Output the (x, y) coordinate of the center of the cell containing the given text.  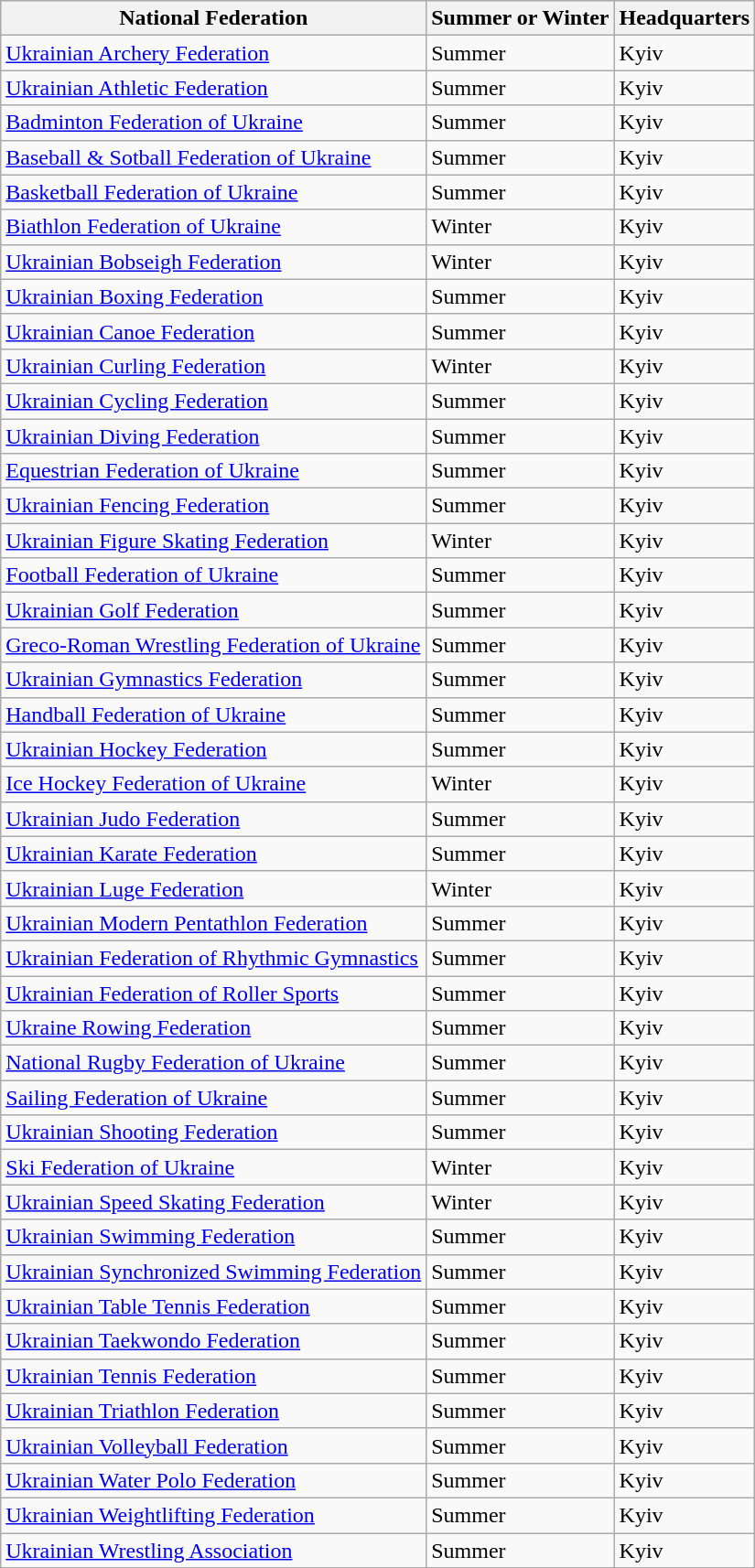
Ukrainian Federation of Roller Sports (214, 993)
Ukrainian Luge Federation (214, 888)
Ski Federation of Ukraine (214, 1167)
Ukrainian Curling Federation (214, 366)
Ukrainian Table Tennis Federation (214, 1306)
Summer or Winter (520, 18)
Ukrainian Weightlifting Federation (214, 1515)
Ukrainian Wrestling Association (214, 1551)
National Federation (214, 18)
Football Federation of Ukraine (214, 575)
Basketball Federation of Ukraine (214, 192)
National Rugby Federation of Ukraine (214, 1063)
Ukrainian Hockey Federation (214, 749)
Ukrainian Canoe Federation (214, 331)
Biathlon Federation of Ukraine (214, 227)
Ukrainian Karate Federation (214, 854)
Ukrainian Gymnastics Federation (214, 680)
Ukrainian Fencing Federation (214, 506)
Equestrian Federation of Ukraine (214, 471)
Ukrainian Triathlon Federation (214, 1411)
Handball Federation of Ukraine (214, 714)
Ice Hockey Federation of Ukraine (214, 784)
Ukrainian Speed Skating Federation (214, 1202)
Baseball & Sotball Federation of Ukraine (214, 157)
Ukrainian Bobseigh Federation (214, 262)
Ukrainian Shooting Federation (214, 1133)
Ukrainian Taekwondo Federation (214, 1341)
Ukrainian Athletic Federation (214, 88)
Ukrainian Boxing Federation (214, 296)
Badminton Federation of Ukraine (214, 123)
Ukrainian Cycling Federation (214, 401)
Greco-Roman Wrestling Federation of Ukraine (214, 645)
Ukrainian Modern Pentathlon Federation (214, 923)
Ukrainian Tennis Federation (214, 1376)
Ukrainian Judo Federation (214, 819)
Ukrainian Golf Federation (214, 610)
Ukrainian Volleyball Federation (214, 1445)
Headquarters (685, 18)
Sailing Federation of Ukraine (214, 1098)
Ukrainian Synchronized Swimming Federation (214, 1272)
Ukrainian Swimming Federation (214, 1237)
Ukrainian Figure Skating Federation (214, 541)
Ukrainian Federation of Rhythmic Gymnastics (214, 958)
Ukrainian Archery Federation (214, 53)
Ukrainian Water Polo Federation (214, 1480)
Ukrainian Diving Federation (214, 436)
Ukraine Rowing Federation (214, 1028)
